From the cell containing the given text, extract its center point as [x, y] coordinate. 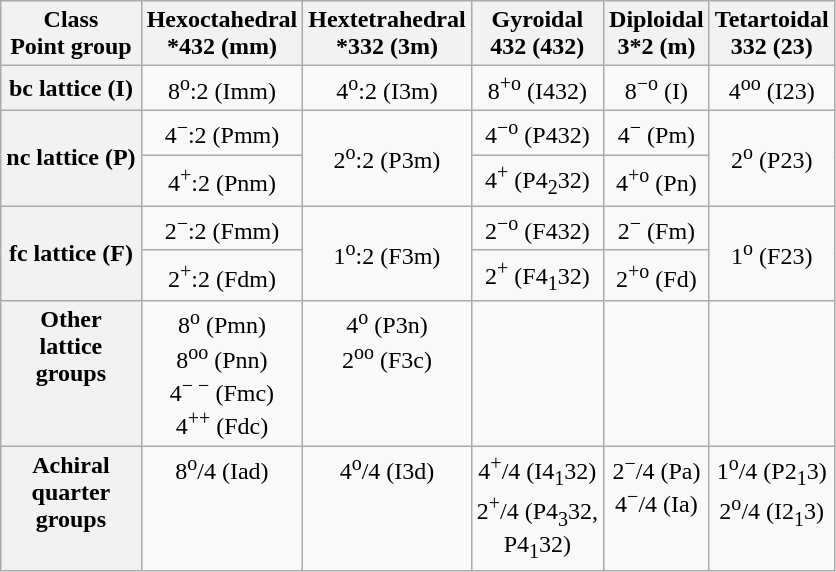
fc lattice (F) [71, 254]
4o:2 (I3m) [387, 88]
4+o (Pn) [657, 180]
2−:2 (Fmm) [222, 228]
4−o (P432) [537, 132]
1o:2 (F3m) [387, 254]
ClassPoint group [71, 34]
4o/4 (I3d) [387, 508]
4oo (I23) [772, 88]
4−:2 (Pmm) [222, 132]
Diploidal3*2 (m) [657, 34]
Gyroidal432 (432) [537, 34]
nc lattice (P) [71, 158]
2+ (F4132) [537, 276]
4− (Pm) [657, 132]
Achiralquartergroups [71, 508]
2−/4 (Pa)4−/4 (Ia) [657, 508]
4+:2 (Pnm) [222, 180]
4+ (P4232) [537, 180]
8−o (I) [657, 88]
Hextetrahedral*332 (3m) [387, 34]
2−o (F432) [537, 228]
Tetartoidal332 (23) [772, 34]
2+o (Fd) [657, 276]
2o (P23) [772, 158]
8o/4 (Iad) [222, 508]
Hexoctahedral*432 (mm) [222, 34]
8o:2 (Imm) [222, 88]
1o/4 (P213)2o/4 (I213) [772, 508]
4+/4 (I4132)2+/4 (P4332,P4132) [537, 508]
Otherlatticegroups [71, 374]
4o (P3n)2oo (F3c) [387, 374]
8+o (I432) [537, 88]
bc lattice (I) [71, 88]
1o (F23) [772, 254]
2+:2 (Fdm) [222, 276]
2− (Fm) [657, 228]
2o:2 (P3m) [387, 158]
8o (Pmn)8oo (Pnn)4− − (Fmc)4++ (Fdc) [222, 374]
